Find where the given text appears and provide that cell's center as [X, Y] coordinate. 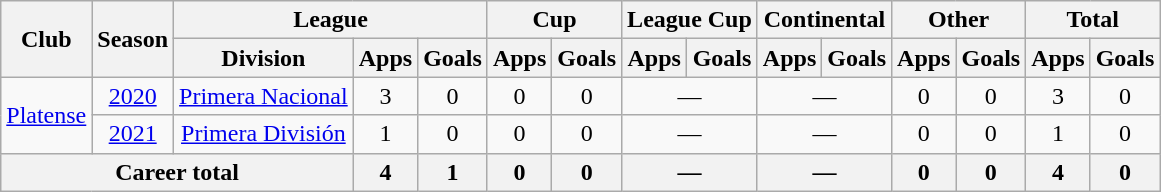
Other [959, 20]
Club [46, 39]
Continental [824, 20]
Cup [554, 20]
Primera División [264, 134]
2021 [133, 134]
2020 [133, 96]
Total [1093, 20]
League Cup [690, 20]
Division [264, 58]
Career total [177, 172]
Season [133, 39]
Platense [46, 115]
Primera Nacional [264, 96]
League [331, 20]
